Pinpoint the cell where the given text exists, returning its [X, Y] midpoint coordinate. 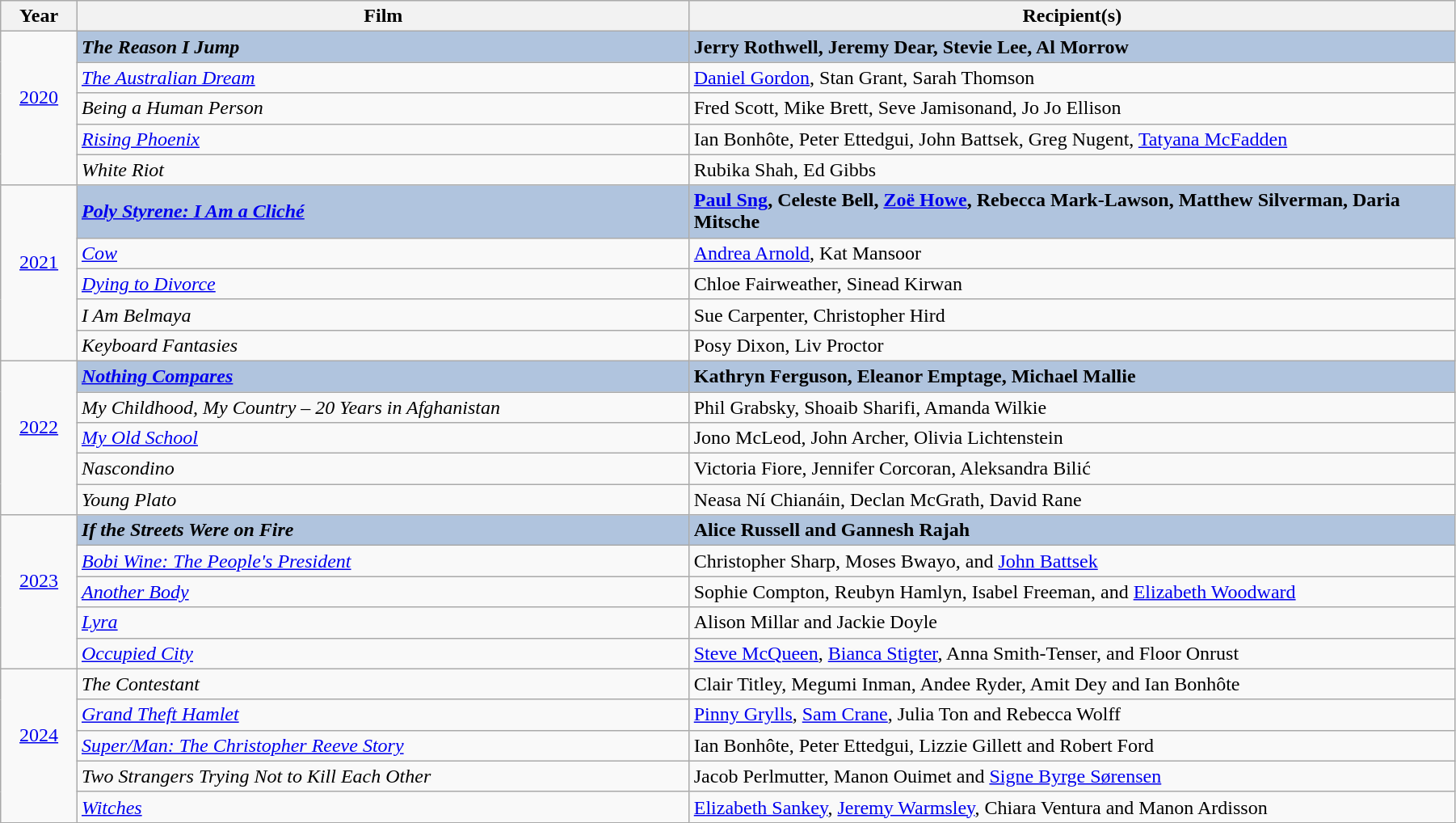
Phil Grabsky, Shoaib Sharifi, Amanda Wilkie [1071, 407]
Jacob Perlmutter, Manon Ouimet and Signe Byrge Sørensen [1071, 776]
Sophie Compton, Reubyn Hamlyn, Isabel Freeman, and Elizabeth Woodward [1071, 592]
Alison Millar and Jackie Doyle [1071, 623]
Nothing Compares [383, 376]
If the Streets Were on Fire [383, 530]
Nascondino [383, 469]
2020 [39, 108]
The Australian Dream [383, 78]
Sue Carpenter, Christopher Hird [1071, 314]
Year [39, 16]
2023 [39, 592]
The Reason I Jump [383, 47]
2022 [39, 437]
Neasa Ní Chianáin, Declan McGrath, David Rane [1071, 500]
Steve McQueen, Bianca Stigter, Anna Smith-Tenser, and Floor Onrust [1071, 653]
Two Strangers Trying Not to Kill Each Other [383, 776]
Young Plato [383, 500]
The Contestant [383, 684]
Alice Russell and Gannesh Rajah [1071, 530]
Lyra [383, 623]
Witches [383, 807]
Posy Dixon, Liv Proctor [1071, 345]
Another Body [383, 592]
Bobi Wine: The People's President [383, 561]
White Riot [383, 170]
2021 [39, 273]
My Childhood, My Country – 20 Years in Afghanistan [383, 407]
Grand Theft Hamlet [383, 715]
Victoria Fiore, Jennifer Corcoran, Aleksandra Bilić [1071, 469]
Poly Styrene: I Am a Cliché [383, 212]
Dying to Divorce [383, 284]
2024 [39, 745]
Elizabeth Sankey, Jeremy Warmsley, Chiara Ventura and Manon Ardisson [1071, 807]
Fred Scott, Mike Brett, Seve Jamisonand, Jo Jo Ellison [1071, 108]
Keyboard Fantasies [383, 345]
My Old School [383, 438]
Paul Sng, Celeste Bell, Zoë Howe, Rebecca Mark-Lawson, Matthew Silverman, Daria Mitsche [1071, 212]
Recipient(s) [1071, 16]
Being a Human Person [383, 108]
Rubika Shah, Ed Gibbs [1071, 170]
Pinny Grylls, Sam Crane, Julia Ton and Rebecca Wolff [1071, 715]
Cow [383, 253]
Ian Bonhôte, Peter Ettedgui, Lizzie Gillett and Robert Ford [1071, 745]
Chloe Fairweather, Sinead Kirwan [1071, 284]
Film [383, 16]
Rising Phoenix [383, 139]
Kathryn Ferguson, Eleanor Emptage, Michael Mallie [1071, 376]
Daniel Gordon, Stan Grant, Sarah Thomson [1071, 78]
Occupied City [383, 653]
Andrea Arnold, Kat Mansoor [1071, 253]
Super/Man: The Christopher Reeve Story [383, 745]
Christopher Sharp, Moses Bwayo, and John Battsek [1071, 561]
Ian Bonhôte, Peter Ettedgui, John Battsek, Greg Nugent, Tatyana McFadden [1071, 139]
Clair Titley, Megumi Inman, Andee Ryder, Amit Dey and Ian Bonhôte [1071, 684]
Jono McLeod, John Archer, Olivia Lichtenstein [1071, 438]
Jerry Rothwell, Jeremy Dear, Stevie Lee, Al Morrow [1071, 47]
I Am Belmaya [383, 314]
